Scan for the cell matching the given text and deliver its [x, y] coordinate at center. 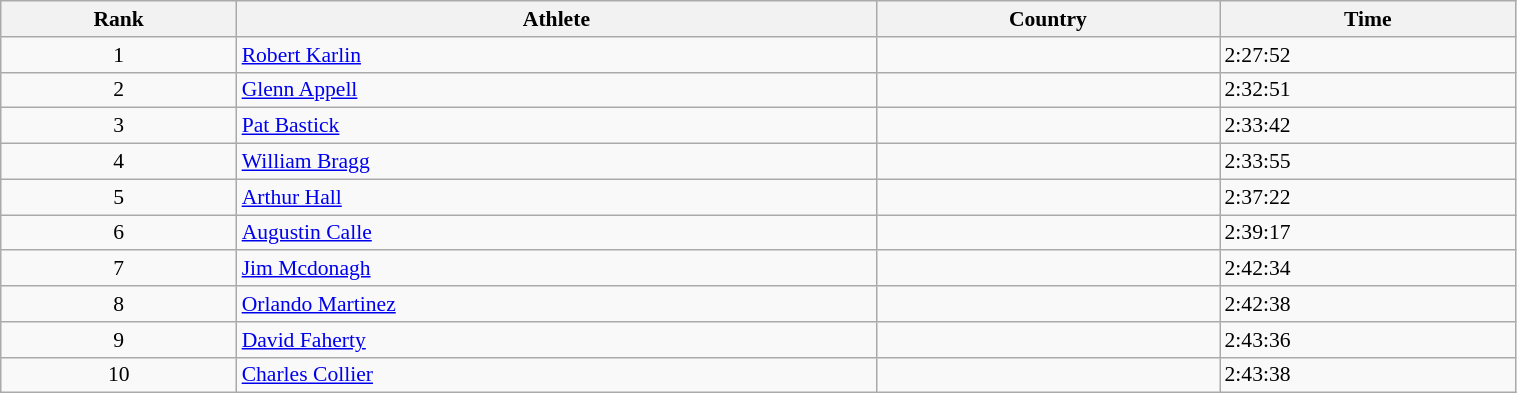
2:33:42 [1368, 126]
2:43:36 [1368, 340]
Jim Mcdonagh [557, 269]
5 [119, 197]
Charles Collier [557, 375]
2:37:22 [1368, 197]
Country [1048, 19]
David Faherty [557, 340]
2:33:55 [1368, 162]
Glenn Appell [557, 90]
Rank [119, 19]
2:39:17 [1368, 233]
8 [119, 304]
Pat Bastick [557, 126]
William Bragg [557, 162]
Arthur Hall [557, 197]
Orlando Martinez [557, 304]
2:32:51 [1368, 90]
Augustin Calle [557, 233]
Athlete [557, 19]
6 [119, 233]
2 [119, 90]
7 [119, 269]
10 [119, 375]
2:27:52 [1368, 55]
2:42:38 [1368, 304]
Robert Karlin [557, 55]
Time [1368, 19]
2:42:34 [1368, 269]
2:43:38 [1368, 375]
4 [119, 162]
1 [119, 55]
9 [119, 340]
3 [119, 126]
